Scan for the cell matching the given text and deliver its [x, y] coordinate at center. 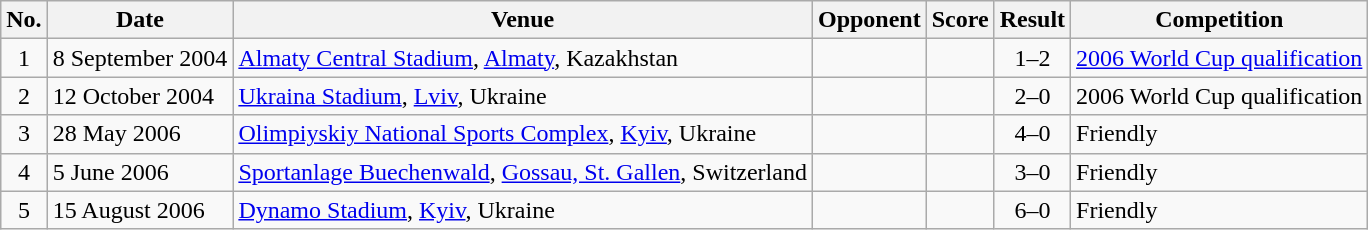
6–0 [1032, 210]
Venue [523, 20]
4–0 [1032, 134]
15 August 2006 [140, 210]
Sportanlage Buechenwald, Gossau, St. Gallen, Switzerland [523, 172]
Olimpiyskiy National Sports Complex, Kyiv, Ukraine [523, 134]
28 May 2006 [140, 134]
2–0 [1032, 96]
Opponent [869, 20]
3 [24, 134]
5 [24, 210]
12 October 2004 [140, 96]
1–2 [1032, 58]
Almaty Central Stadium, Almaty, Kazakhstan [523, 58]
8 September 2004 [140, 58]
Competition [1220, 20]
No. [24, 20]
2 [24, 96]
5 June 2006 [140, 172]
Ukraina Stadium, Lviv, Ukraine [523, 96]
Result [1032, 20]
1 [24, 58]
Score [960, 20]
4 [24, 172]
Date [140, 20]
3–0 [1032, 172]
Dynamo Stadium, Kyiv, Ukraine [523, 210]
